Identify which cell holds the provided text, then report its (X, Y) central coordinate. 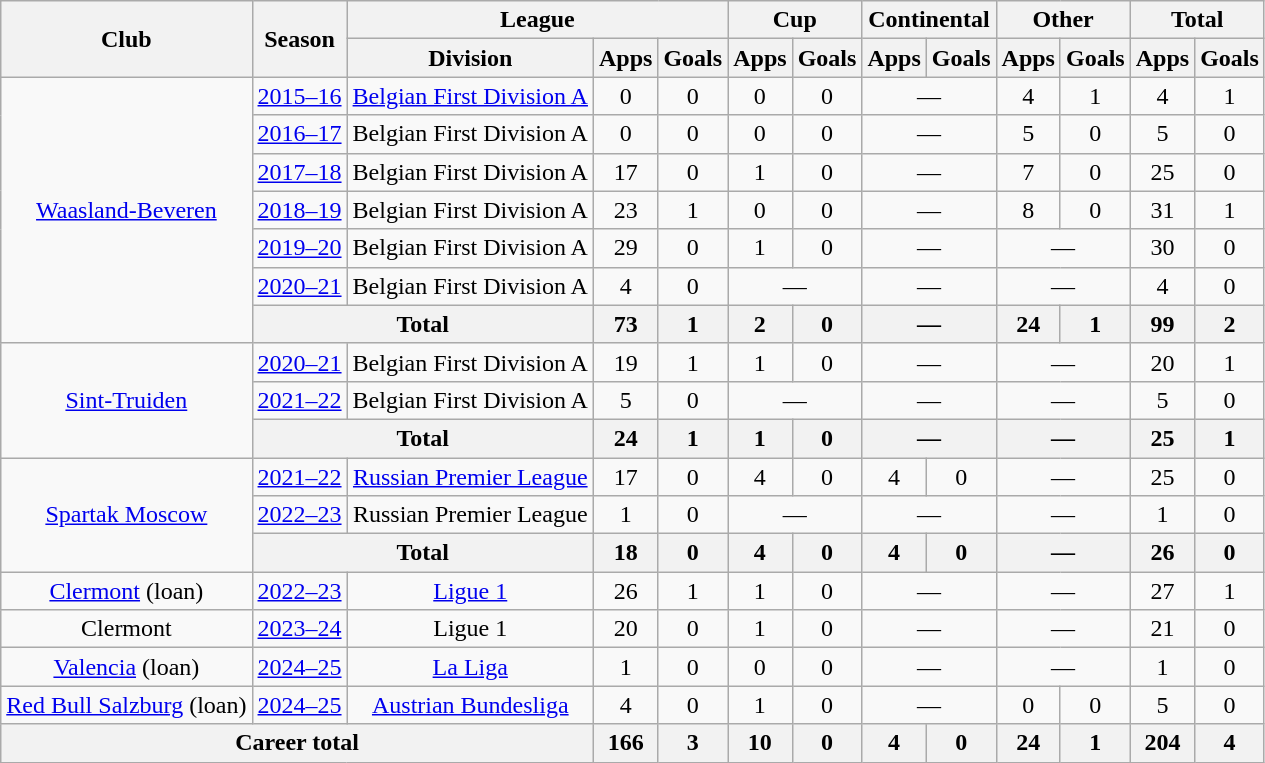
23 (625, 210)
99 (1162, 324)
27 (1162, 591)
Cup (795, 20)
Continental (929, 20)
204 (1162, 743)
30 (1162, 248)
2015–16 (300, 96)
Sint-Truiden (126, 400)
Other (1063, 20)
Waasland-Beveren (126, 210)
73 (625, 324)
La Liga (470, 667)
Spartak Moscow (126, 515)
Season (300, 39)
2017–18 (300, 172)
3 (693, 743)
18 (625, 553)
2019–20 (300, 248)
Club (126, 39)
8 (1028, 210)
21 (1162, 629)
2018–19 (300, 210)
31 (1162, 210)
League (538, 20)
Clermont (126, 629)
7 (1028, 172)
Austrian Bundesliga (470, 705)
Division (470, 58)
19 (625, 362)
Red Bull Salzburg (loan) (126, 705)
Career total (298, 743)
29 (625, 248)
2023–24 (300, 629)
166 (625, 743)
Valencia (loan) (126, 667)
Clermont (loan) (126, 591)
10 (760, 743)
2016–17 (300, 134)
